Output the [X, Y] coordinate of the center of the cell containing the given text.  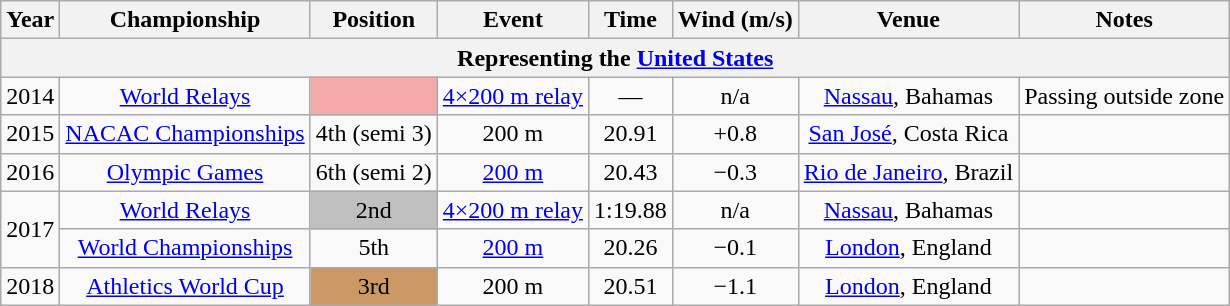
Venue [908, 20]
Notes [1124, 20]
San José, Costa Rica [908, 134]
20.43 [631, 172]
Representing the United States [616, 58]
— [631, 96]
6th (semi 2) [374, 172]
Event [512, 20]
2017 [30, 229]
2nd [374, 210]
−0.3 [735, 172]
+0.8 [735, 134]
Olympic Games [185, 172]
Wind (m/s) [735, 20]
NACAC Championships [185, 134]
20.26 [631, 248]
Championship [185, 20]
World Championships [185, 248]
Athletics World Cup [185, 286]
2018 [30, 286]
Year [30, 20]
Time [631, 20]
20.51 [631, 286]
4th (semi 3) [374, 134]
Passing outside zone [1124, 96]
Rio de Janeiro, Brazil [908, 172]
−0.1 [735, 248]
1:19.88 [631, 210]
2015 [30, 134]
Position [374, 20]
20.91 [631, 134]
5th [374, 248]
2016 [30, 172]
2014 [30, 96]
3rd [374, 286]
−1.1 [735, 286]
